Find where the given text appears and provide that cell's center as (X, Y) coordinate. 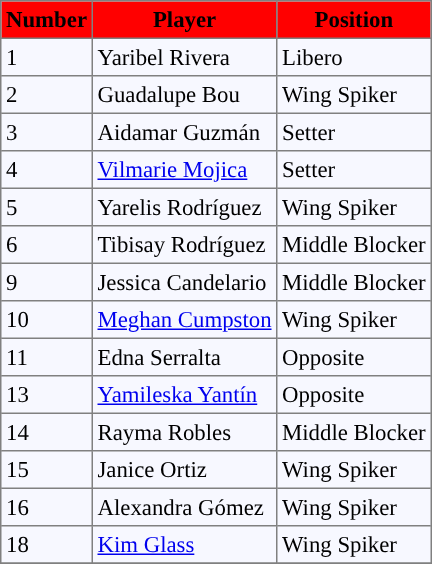
2 (47, 95)
Jessica Candelario (184, 282)
Libero (354, 57)
Player (184, 20)
Aidamar Guzmán (184, 132)
Alexandra Gómez (184, 507)
18 (47, 545)
10 (47, 320)
15 (47, 470)
Vilmarie Mojica (184, 170)
14 (47, 432)
16 (47, 507)
Yamileska Yantín (184, 395)
4 (47, 170)
1 (47, 57)
Yarelis Rodríguez (184, 207)
5 (47, 207)
3 (47, 132)
Meghan Cumpston (184, 320)
11 (47, 357)
9 (47, 282)
Tibisay Rodríguez (184, 245)
Position (354, 20)
Edna Serralta (184, 357)
Guadalupe Bou (184, 95)
Number (47, 20)
6 (47, 245)
Rayma Robles (184, 432)
Janice Ortiz (184, 470)
Yaribel Rivera (184, 57)
Kim Glass (184, 545)
13 (47, 395)
